Determine the [x, y] coordinate at the center of the cell enclosing the given text.  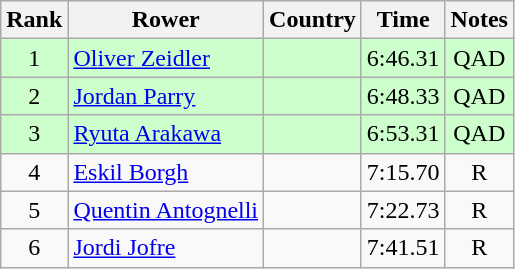
5 [34, 210]
Ryuta Arakawa [166, 134]
6 [34, 248]
Time [403, 20]
Rower [166, 20]
Rank [34, 20]
6:48.33 [403, 96]
Country [313, 20]
4 [34, 172]
Oliver Zeidler [166, 58]
2 [34, 96]
7:15.70 [403, 172]
Jordan Parry [166, 96]
Quentin Antognelli [166, 210]
6:46.31 [403, 58]
Notes [479, 20]
7:41.51 [403, 248]
Jordi Jofre [166, 248]
7:22.73 [403, 210]
1 [34, 58]
6:53.31 [403, 134]
3 [34, 134]
Eskil Borgh [166, 172]
